Locate the cell with the specified text and output its (x, y) center coordinate. 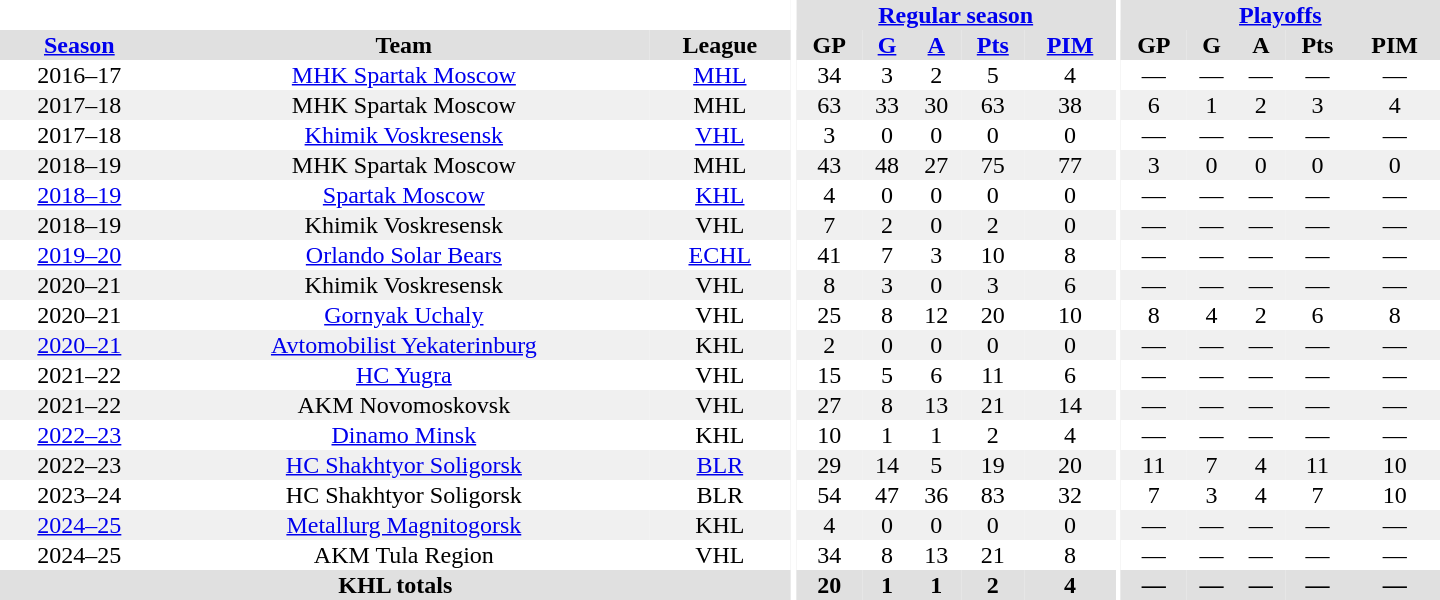
32 (1070, 495)
HC Yugra (404, 375)
15 (829, 375)
Season (80, 45)
Metallurg Magnitogorsk (404, 525)
25 (829, 315)
ECHL (720, 255)
Gornyak Uchaly (404, 315)
77 (1070, 165)
Orlando Solar Bears (404, 255)
33 (886, 105)
54 (829, 495)
47 (886, 495)
19 (993, 465)
41 (829, 255)
36 (936, 495)
38 (1070, 105)
Dinamo Minsk (404, 435)
Playoffs (1280, 15)
AKM Novomoskovsk (404, 405)
KHL totals (396, 585)
Team (404, 45)
2016–17 (80, 75)
2023–24 (80, 495)
Avtomobilist Yekaterinburg (404, 345)
Spartak Moscow (404, 195)
2019–20 (80, 255)
AKM Tula Region (404, 555)
48 (886, 165)
29 (829, 465)
Regular season (956, 15)
12 (936, 315)
30 (936, 105)
League (720, 45)
43 (829, 165)
83 (993, 495)
75 (993, 165)
